From the cell containing the given text, extract its center point as (X, Y) coordinate. 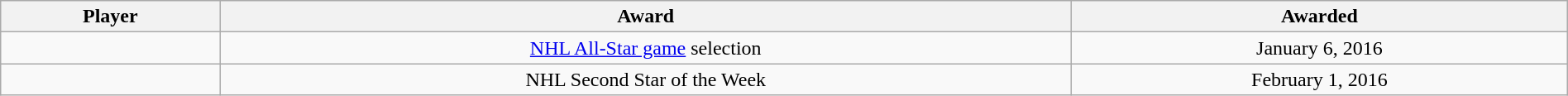
Player (111, 17)
Award (646, 17)
Awarded (1320, 17)
January 6, 2016 (1320, 48)
NHL All-Star game selection (646, 48)
February 1, 2016 (1320, 79)
NHL Second Star of the Week (646, 79)
